Identify which cell holds the provided text, then report its (x, y) central coordinate. 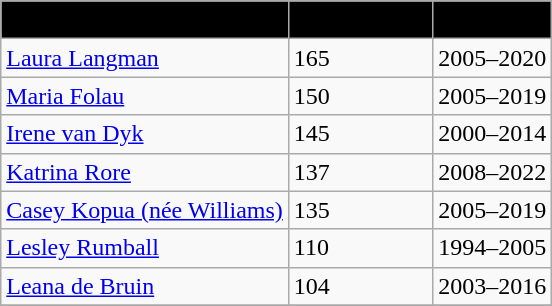
Laura Langman (145, 58)
150 (360, 96)
165 (360, 58)
Years (492, 20)
Irene van Dyk (145, 134)
Player (145, 20)
Katrina Rore (145, 172)
Appearances (360, 20)
Maria Folau (145, 96)
2003–2016 (492, 286)
2000–2014 (492, 134)
110 (360, 248)
1994–2005 (492, 248)
104 (360, 286)
Leana de Bruin (145, 286)
Casey Kopua (née Williams) (145, 210)
2005–2020 (492, 58)
137 (360, 172)
Lesley Rumball (145, 248)
2008–2022 (492, 172)
135 (360, 210)
145 (360, 134)
